Return (x, y) of the center of cell containing provided text 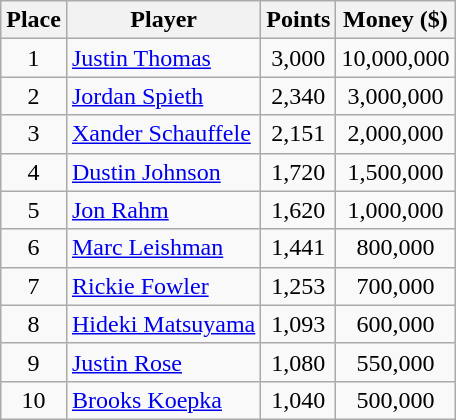
Place (34, 20)
10,000,000 (396, 58)
3 (34, 134)
2,340 (298, 96)
Justin Rose (163, 362)
600,000 (396, 324)
Dustin Johnson (163, 172)
Jordan Spieth (163, 96)
Brooks Koepka (163, 400)
3,000 (298, 58)
1,080 (298, 362)
Jon Rahm (163, 210)
Points (298, 20)
2 (34, 96)
1,000,000 (396, 210)
6 (34, 248)
1 (34, 58)
1,620 (298, 210)
Money ($) (396, 20)
3,000,000 (396, 96)
Justin Thomas (163, 58)
Rickie Fowler (163, 286)
1,500,000 (396, 172)
8 (34, 324)
7 (34, 286)
700,000 (396, 286)
Marc Leishman (163, 248)
550,000 (396, 362)
1,441 (298, 248)
9 (34, 362)
10 (34, 400)
800,000 (396, 248)
1,253 (298, 286)
1,040 (298, 400)
Hideki Matsuyama (163, 324)
Xander Schauffele (163, 134)
5 (34, 210)
2,151 (298, 134)
1,093 (298, 324)
2,000,000 (396, 134)
500,000 (396, 400)
4 (34, 172)
Player (163, 20)
1,720 (298, 172)
